Scan for the cell matching the given text and deliver its [x, y] coordinate at center. 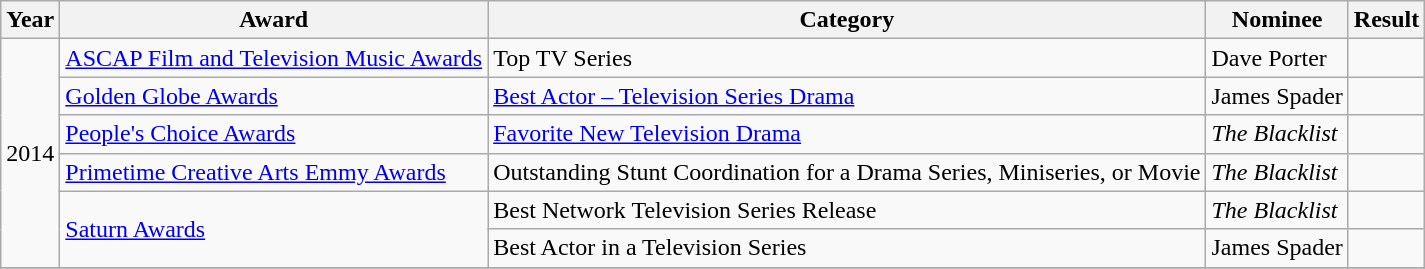
ASCAP Film and Television Music Awards [274, 58]
Best Actor – Television Series Drama [847, 96]
Favorite New Television Drama [847, 134]
Primetime Creative Arts Emmy Awards [274, 172]
Best Network Television Series Release [847, 210]
Best Actor in a Television Series [847, 248]
Dave Porter [1277, 58]
Nominee [1277, 20]
Category [847, 20]
Golden Globe Awards [274, 96]
Award [274, 20]
Result [1386, 20]
2014 [30, 153]
Saturn Awards [274, 229]
Year [30, 20]
People's Choice Awards [274, 134]
Outstanding Stunt Coordination for a Drama Series, Miniseries, or Movie [847, 172]
Top TV Series [847, 58]
